Scan for the cell matching the given text and deliver its (X, Y) coordinate at center. 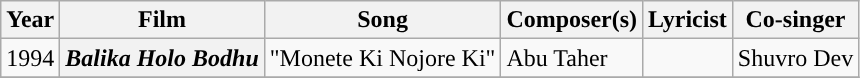
Shuvro Dev (795, 58)
Co-singer (795, 20)
"Monete Ki Nojore Ki" (382, 58)
Year (30, 20)
Abu Taher (572, 58)
1994 (30, 58)
Composer(s) (572, 20)
Song (382, 20)
Film (162, 20)
Lyricist (688, 20)
Balika Holo Bodhu (162, 58)
